Extract the [x, y] coordinate from the center of the cell holding the provided text.  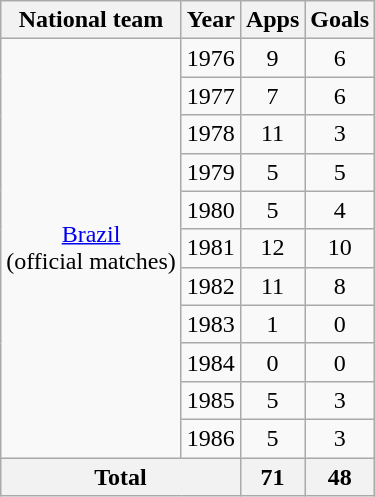
Apps [272, 20]
1984 [210, 362]
1983 [210, 324]
1980 [210, 210]
1986 [210, 438]
1981 [210, 248]
1985 [210, 400]
Goals [340, 20]
4 [340, 210]
10 [340, 248]
1977 [210, 96]
1979 [210, 172]
Year [210, 20]
1976 [210, 58]
Brazil(official matches) [92, 248]
12 [272, 248]
1978 [210, 134]
9 [272, 58]
1 [272, 324]
1982 [210, 286]
71 [272, 477]
48 [340, 477]
8 [340, 286]
Total [121, 477]
7 [272, 96]
National team [92, 20]
